Return the [x, y] coordinate for the center point of the cell that contains the specified text.  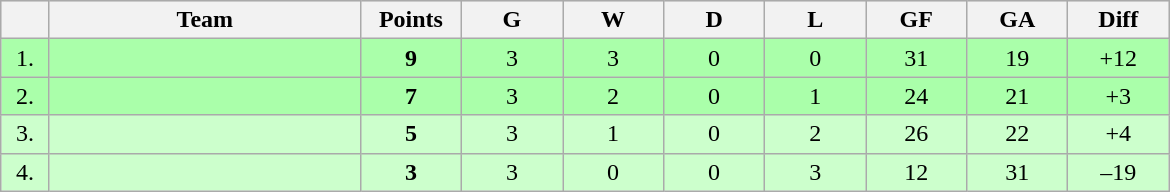
GF [916, 20]
G [512, 20]
2. [26, 96]
3. [26, 134]
5 [410, 134]
22 [1018, 134]
+4 [1118, 134]
1. [26, 58]
GA [1018, 20]
–19 [1118, 172]
21 [1018, 96]
9 [410, 58]
+3 [1118, 96]
Team [204, 20]
W [612, 20]
19 [1018, 58]
26 [916, 134]
Points [410, 20]
24 [916, 96]
7 [410, 96]
4. [26, 172]
+12 [1118, 58]
12 [916, 172]
D [714, 20]
L [816, 20]
Diff [1118, 20]
